Return the (X, Y) coordinate for the center point of the cell that contains the specified text.  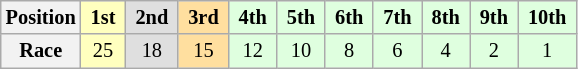
9th (494, 17)
10 (301, 51)
12 (253, 51)
2 (494, 51)
1 (547, 51)
Position (41, 17)
6 (397, 51)
18 (152, 51)
7th (397, 17)
3rd (203, 17)
8 (349, 51)
1st (104, 17)
4th (253, 17)
8th (446, 17)
10th (547, 17)
5th (301, 17)
25 (104, 51)
4 (446, 51)
6th (349, 17)
15 (203, 51)
Race (41, 51)
2nd (152, 17)
